Search for the cell housing the specified text and yield its [X, Y] center coordinate. 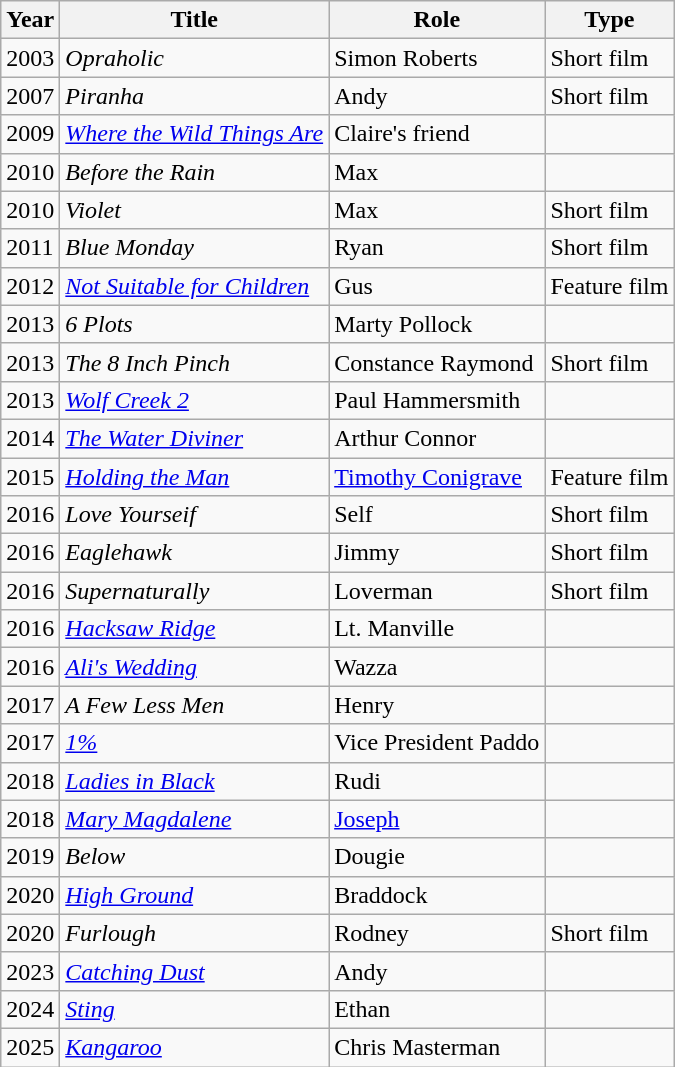
Joseph [437, 819]
Mary Magdalene [194, 819]
Timothy Conigrave [437, 477]
A Few Less Men [194, 705]
Chris Masterman [437, 1047]
Marty Pollock [437, 324]
Claire's friend [437, 134]
Ali's Wedding [194, 667]
Eaglehawk [194, 553]
The Water Diviner [194, 438]
Type [610, 20]
Self [437, 515]
Jimmy [437, 553]
Paul Hammersmith [437, 400]
Piranha [194, 96]
Henry [437, 705]
2009 [30, 134]
Ethan [437, 1009]
2015 [30, 477]
Rodney [437, 933]
Where the Wild Things Are [194, 134]
Love Yourseif [194, 515]
2007 [30, 96]
Furlough [194, 933]
Below [194, 857]
Not Suitable for Children [194, 286]
Simon Roberts [437, 58]
The 8 Inch Pinch [194, 362]
Dougie [437, 857]
Violet [194, 210]
Rudi [437, 781]
Catching Dust [194, 971]
Wolf Creek 2 [194, 400]
Vice President Paddo [437, 743]
6 Plots [194, 324]
2023 [30, 971]
2012 [30, 286]
Supernaturally [194, 591]
Wazza [437, 667]
2014 [30, 438]
2019 [30, 857]
High Ground [194, 895]
1% [194, 743]
Blue Monday [194, 248]
Hacksaw Ridge [194, 629]
2011 [30, 248]
Title [194, 20]
Kangaroo [194, 1047]
Loverman [437, 591]
Ladies in Black [194, 781]
Year [30, 20]
Opraholic [194, 58]
Role [437, 20]
Before the Rain [194, 172]
Gus [437, 286]
2003 [30, 58]
2025 [30, 1047]
Arthur Connor [437, 438]
Constance Raymond [437, 362]
Holding the Man [194, 477]
Braddock [437, 895]
2024 [30, 1009]
Sting [194, 1009]
Lt. Manville [437, 629]
Ryan [437, 248]
